Scan for the cell matching the given text and deliver its (X, Y) coordinate at center. 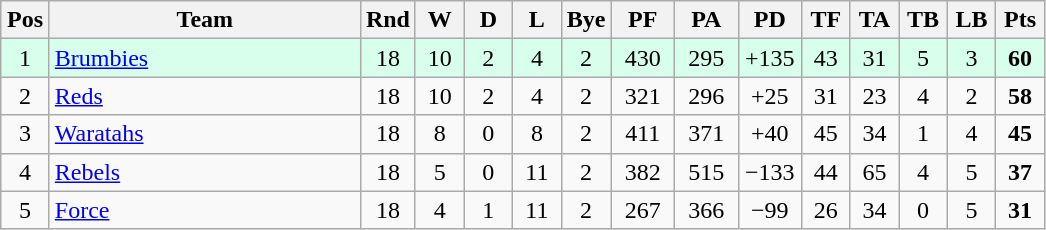
Brumbies (204, 58)
TF (826, 20)
430 (643, 58)
Reds (204, 96)
Force (204, 210)
Rnd (388, 20)
366 (706, 210)
58 (1020, 96)
65 (874, 172)
PD (770, 20)
PA (706, 20)
PF (643, 20)
L (538, 20)
Waratahs (204, 134)
515 (706, 172)
−133 (770, 172)
D (488, 20)
LB (972, 20)
Pts (1020, 20)
+25 (770, 96)
Team (204, 20)
+135 (770, 58)
295 (706, 58)
+40 (770, 134)
W (440, 20)
−99 (770, 210)
382 (643, 172)
321 (643, 96)
60 (1020, 58)
44 (826, 172)
23 (874, 96)
43 (826, 58)
411 (643, 134)
Bye (586, 20)
267 (643, 210)
Rebels (204, 172)
Pos (26, 20)
371 (706, 134)
26 (826, 210)
37 (1020, 172)
TA (874, 20)
TB (924, 20)
296 (706, 96)
